Provide the (x, y) coordinate of the cell's center where the given text is located.  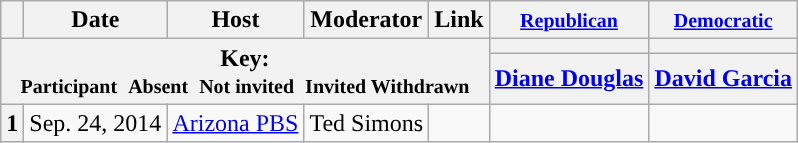
1 (12, 123)
Date (96, 20)
Link (459, 20)
Ted Simons (366, 123)
Diane Douglas (569, 78)
Key: Participant Absent Not invited Invited Withdrawn (245, 72)
Moderator (366, 20)
Republican (569, 20)
Democratic (724, 20)
Sep. 24, 2014 (96, 123)
Host (236, 20)
David Garcia (724, 78)
Arizona PBS (236, 123)
